Pinpoint the cell where the given text exists, returning its (X, Y) midpoint coordinate. 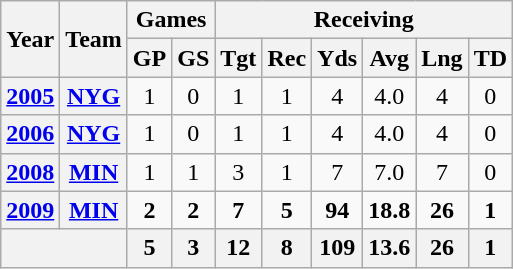
109 (338, 248)
Rec (287, 58)
13.6 (390, 248)
TD (490, 58)
7.0 (390, 172)
Games (170, 20)
Avg (390, 58)
Yds (338, 58)
18.8 (390, 210)
2009 (30, 210)
Receiving (364, 20)
2008 (30, 172)
Lng (442, 58)
2005 (30, 96)
Tgt (238, 58)
GS (194, 58)
GP (149, 58)
8 (287, 248)
Year (30, 39)
Team (94, 39)
12 (238, 248)
2006 (30, 134)
94 (338, 210)
